Search for the cell housing the specified text and yield its (x, y) center coordinate. 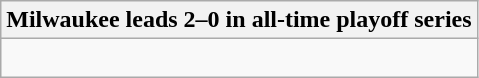
Milwaukee leads 2–0 in all-time playoff series (239, 20)
